Identify which cell holds the provided text, then report its (X, Y) central coordinate. 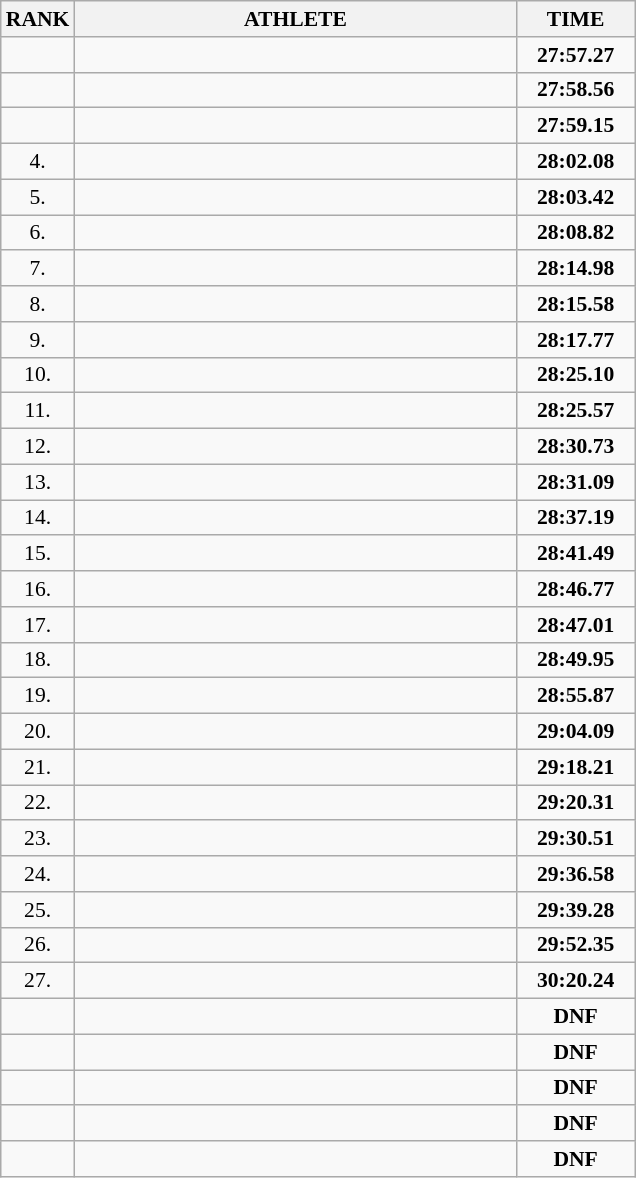
28:25.10 (576, 375)
RANK (38, 19)
7. (38, 269)
29:04.09 (576, 732)
28:47.01 (576, 625)
18. (38, 660)
24. (38, 874)
29:52.35 (576, 945)
28:14.98 (576, 269)
21. (38, 767)
13. (38, 482)
27:57.27 (576, 55)
28:15.58 (576, 304)
28:46.77 (576, 589)
28:49.95 (576, 660)
28:41.49 (576, 554)
29:30.51 (576, 839)
25. (38, 910)
27. (38, 981)
28:02.08 (576, 162)
29:36.58 (576, 874)
17. (38, 625)
10. (38, 375)
4. (38, 162)
27:59.15 (576, 126)
22. (38, 803)
28:08.82 (576, 233)
5. (38, 197)
15. (38, 554)
9. (38, 340)
28:17.77 (576, 340)
28:25.57 (576, 411)
28:30.73 (576, 447)
29:20.31 (576, 803)
19. (38, 696)
28:31.09 (576, 482)
12. (38, 447)
29:39.28 (576, 910)
23. (38, 839)
20. (38, 732)
8. (38, 304)
28:37.19 (576, 518)
14. (38, 518)
28:03.42 (576, 197)
28:55.87 (576, 696)
16. (38, 589)
27:58.56 (576, 90)
26. (38, 945)
29:18.21 (576, 767)
ATHLETE (295, 19)
11. (38, 411)
TIME (576, 19)
30:20.24 (576, 981)
6. (38, 233)
